For the text-containing cell, return its midpoint in (x, y) coordinate format. 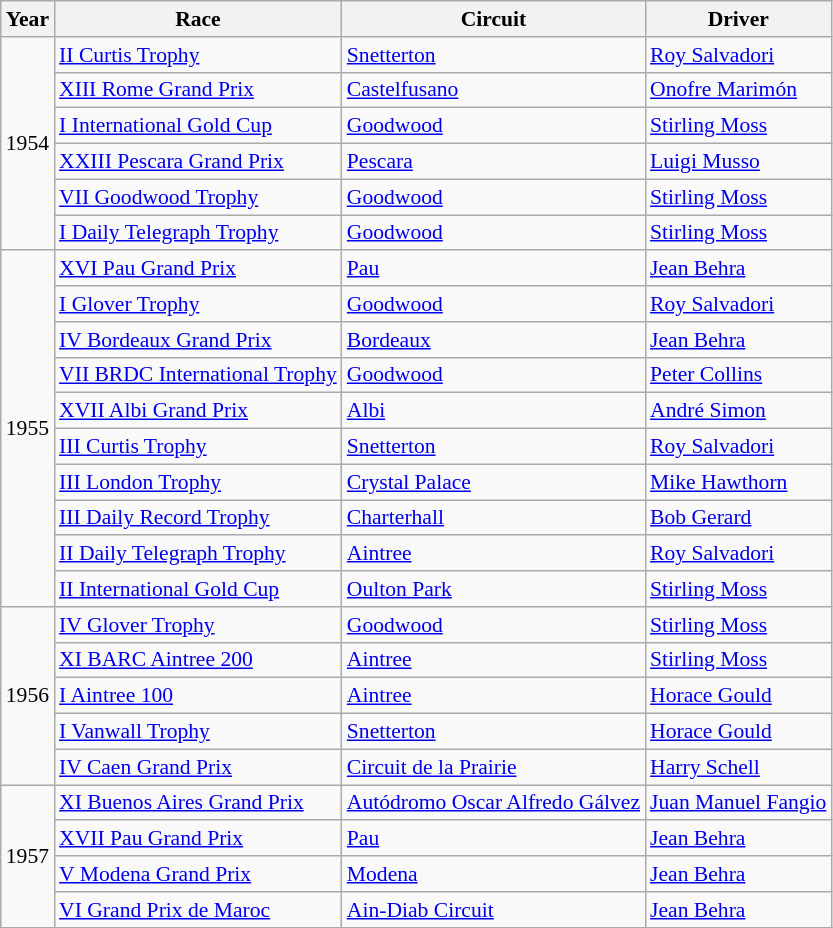
Harry Schell (738, 767)
VII Goodwood Trophy (198, 197)
II Curtis Trophy (198, 55)
XI Buenos Aires Grand Prix (198, 803)
III London Trophy (198, 482)
XVII Albi Grand Prix (198, 411)
IV Bordeaux Grand Prix (198, 340)
III Daily Record Trophy (198, 518)
André Simon (738, 411)
Juan Manuel Fangio (738, 803)
I Glover Trophy (198, 304)
I International Gold Cup (198, 126)
1957 (28, 856)
1955 (28, 429)
I Daily Telegraph Trophy (198, 233)
Circuit (494, 19)
Luigi Musso (738, 162)
Oulton Park (494, 589)
Ain-Diab Circuit (494, 910)
II Daily Telegraph Trophy (198, 554)
Race (198, 19)
I Vanwall Trophy (198, 732)
Year (28, 19)
Modena (494, 874)
Charterhall (494, 518)
XI BARC Aintree 200 (198, 660)
XIII Rome Grand Prix (198, 90)
Mike Hawthorn (738, 482)
XXIII Pescara Grand Prix (198, 162)
VII BRDC International Trophy (198, 375)
1954 (28, 144)
Driver (738, 19)
II International Gold Cup (198, 589)
Bordeaux (494, 340)
VI Grand Prix de Maroc (198, 910)
Bob Gerard (738, 518)
IV Glover Trophy (198, 625)
Pescara (494, 162)
XVI Pau Grand Prix (198, 269)
Albi (494, 411)
1956 (28, 696)
Castelfusano (494, 90)
I Aintree 100 (198, 696)
Autódromo Oscar Alfredo Gálvez (494, 803)
XVII Pau Grand Prix (198, 839)
Onofre Marimón (738, 90)
Crystal Palace (494, 482)
Circuit de la Prairie (494, 767)
V Modena Grand Prix (198, 874)
IV Caen Grand Prix (198, 767)
III Curtis Trophy (198, 447)
Peter Collins (738, 375)
